Find where the given text appears and provide that cell's center as (X, Y) coordinate. 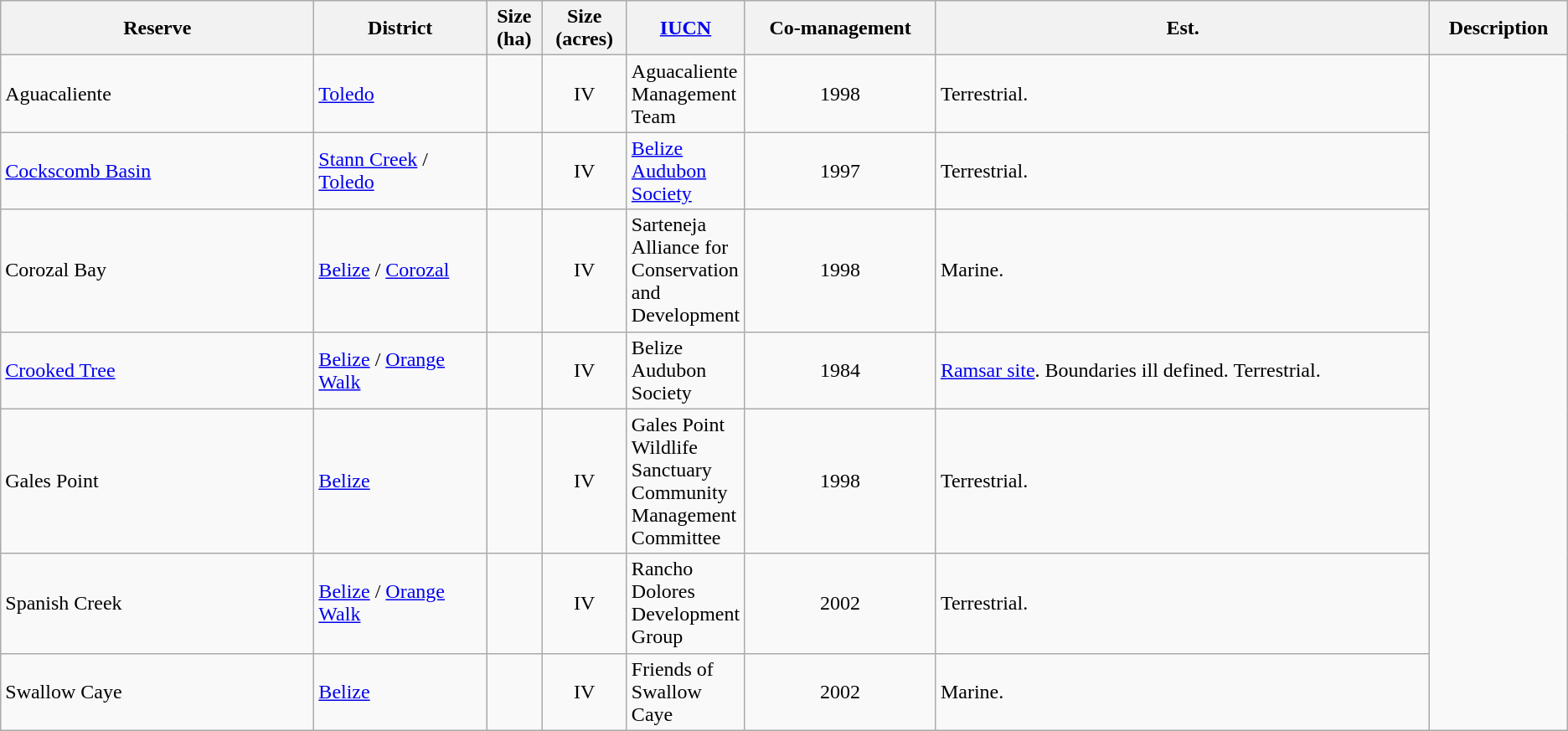
Co-management (841, 28)
Ramsar site. Boundaries ill defined. Terrestrial. (1183, 370)
IUCN (685, 28)
Crooked Tree (157, 370)
Belize / Corozal (400, 270)
Reserve (157, 28)
Gales Point Wildlife Sanctuary Community Management Committee (685, 481)
Gales Point (157, 481)
Cockscomb Basin (157, 171)
Spanish Creek (157, 603)
Rancho Dolores Development Group (685, 603)
Aguacaliente Management Team (685, 94)
1984 (841, 370)
Est. (1183, 28)
Corozal Bay (157, 270)
Toledo (400, 94)
Aguacaliente (157, 94)
Sarteneja Alliance for Conservation and Development (685, 270)
Stann Creek / Toledo (400, 171)
Swallow Caye (157, 692)
Description (1499, 28)
Friends of Swallow Caye (685, 692)
District (400, 28)
Size(acres) (585, 28)
1997 (841, 171)
Size(ha) (514, 28)
